Pinpoint the cell where the given text exists, returning its (X, Y) midpoint coordinate. 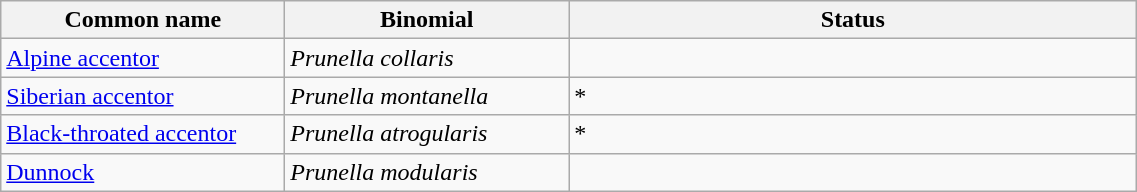
Alpine accentor (143, 58)
Prunella collaris (427, 58)
Dunnock (143, 172)
Prunella modularis (427, 172)
Prunella atrogularis (427, 134)
Status (853, 20)
Black-throated accentor (143, 134)
Binomial (427, 20)
Prunella montanella (427, 96)
Common name (143, 20)
Siberian accentor (143, 96)
